Pinpoint the cell where the given text exists, returning its (x, y) midpoint coordinate. 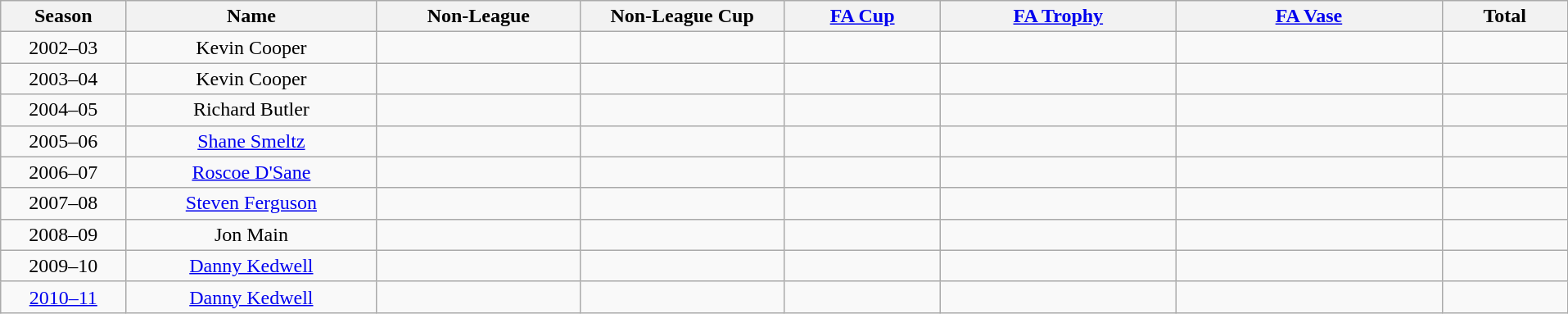
2009–10 (64, 266)
Name (251, 16)
2008–09 (64, 234)
Jon Main (251, 234)
Shane Smeltz (251, 141)
Non-League Cup (683, 16)
Roscoe D'Sane (251, 172)
2007–08 (64, 203)
2004–05 (64, 110)
2002–03 (64, 48)
2003–04 (64, 79)
FA Cup (861, 16)
Richard Butler (251, 110)
Season (64, 16)
Non-League (478, 16)
2005–06 (64, 141)
FA Vase (1308, 16)
FA Trophy (1058, 16)
2010–11 (64, 297)
Steven Ferguson (251, 203)
2006–07 (64, 172)
Total (1505, 16)
